Capture the cell that displays the provided text and extract its [X, Y] central coordinate. 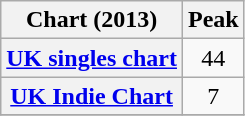
UK Indie Chart [92, 96]
44 [213, 58]
Chart (2013) [92, 20]
UK singles chart [92, 58]
Peak [213, 20]
7 [213, 96]
